Scan for the cell matching the given text and deliver its [x, y] coordinate at center. 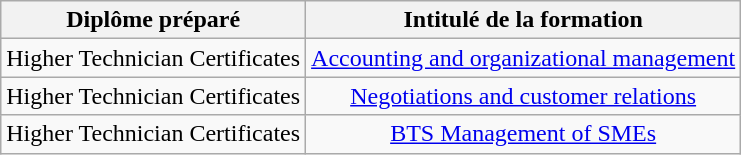
BTS Management of SMEs [524, 134]
Negotiations and customer relations [524, 96]
Intitulé de la formation [524, 20]
Diplôme préparé [154, 20]
Accounting and organizational management [524, 58]
